Provide the [x, y] coordinate of the cell's center where the given text is located.  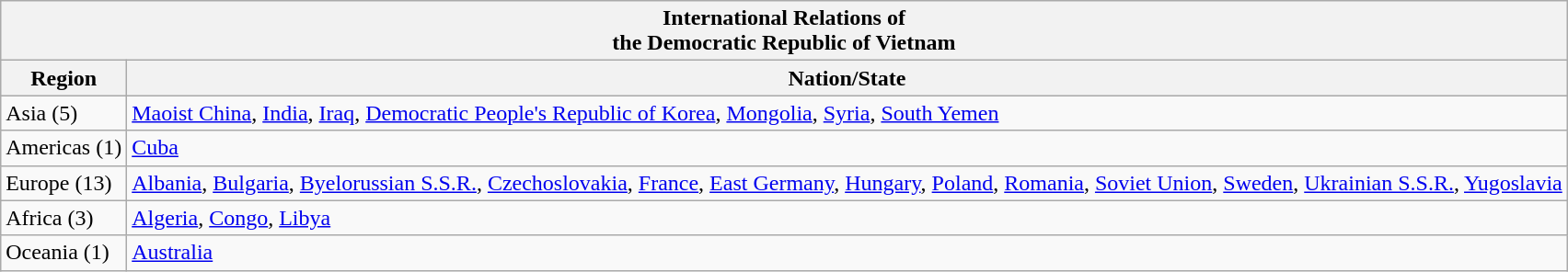
Oceania (1) [64, 253]
Australia [847, 253]
Maoist China, India, Iraq, Democratic People's Republic of Korea, Mongolia, Syria, South Yemen [847, 113]
Cuba [847, 148]
Asia (5) [64, 113]
Nation/State [847, 78]
Region [64, 78]
Americas (1) [64, 148]
Europe (13) [64, 183]
International Relations of the Democratic Republic of Vietnam [784, 31]
Algeria, Congo, Libya [847, 218]
Africa (3) [64, 218]
